Capture the cell that displays the provided text and extract its [x, y] central coordinate. 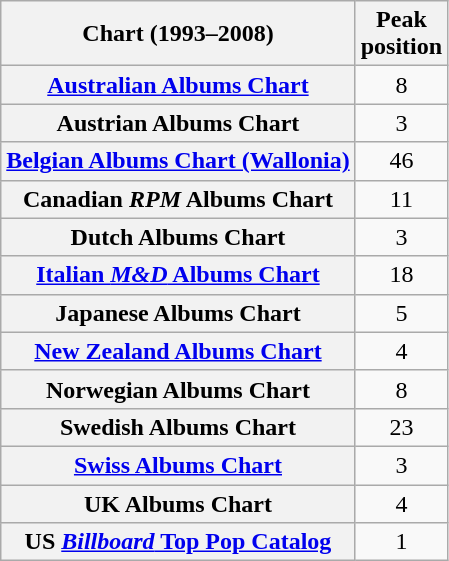
Italian M&D Albums Chart [178, 275]
Canadian RPM Albums Chart [178, 199]
Austrian Albums Chart [178, 123]
Chart (1993–2008) [178, 34]
5 [401, 313]
11 [401, 199]
Peakposition [401, 34]
1 [401, 542]
New Zealand Albums Chart [178, 351]
Belgian Albums Chart (Wallonia) [178, 161]
Dutch Albums Chart [178, 237]
Swedish Albums Chart [178, 427]
Japanese Albums Chart [178, 313]
23 [401, 427]
18 [401, 275]
Australian Albums Chart [178, 85]
Swiss Albums Chart [178, 465]
UK Albums Chart [178, 503]
US Billboard Top Pop Catalog [178, 542]
46 [401, 161]
Norwegian Albums Chart [178, 389]
